Scan for the cell matching the given text and deliver its [X, Y] coordinate at center. 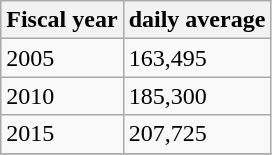
2010 [62, 96]
2005 [62, 58]
Fiscal year [62, 20]
2015 [62, 134]
185,300 [197, 96]
daily average [197, 20]
207,725 [197, 134]
163,495 [197, 58]
